Provide the (x, y) coordinate of the cell's center where the given text is located.  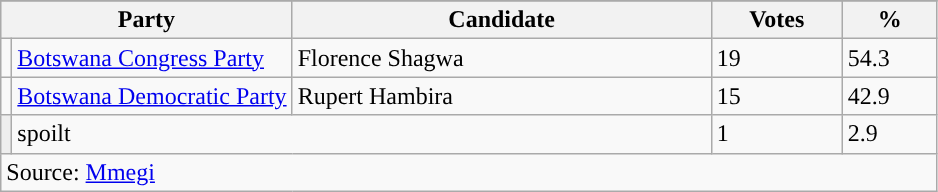
Botswana Democratic Party (152, 96)
15 (776, 96)
Botswana Congress Party (152, 58)
Party (146, 20)
54.3 (890, 58)
19 (776, 58)
Rupert Hambira (502, 96)
42.9 (890, 96)
spoilt (362, 134)
1 (776, 134)
Votes (776, 20)
Florence Shagwa (502, 58)
% (890, 20)
Source: Mmegi (470, 172)
Candidate (502, 20)
2.9 (890, 134)
